Identify which cell holds the provided text, then report its (X, Y) central coordinate. 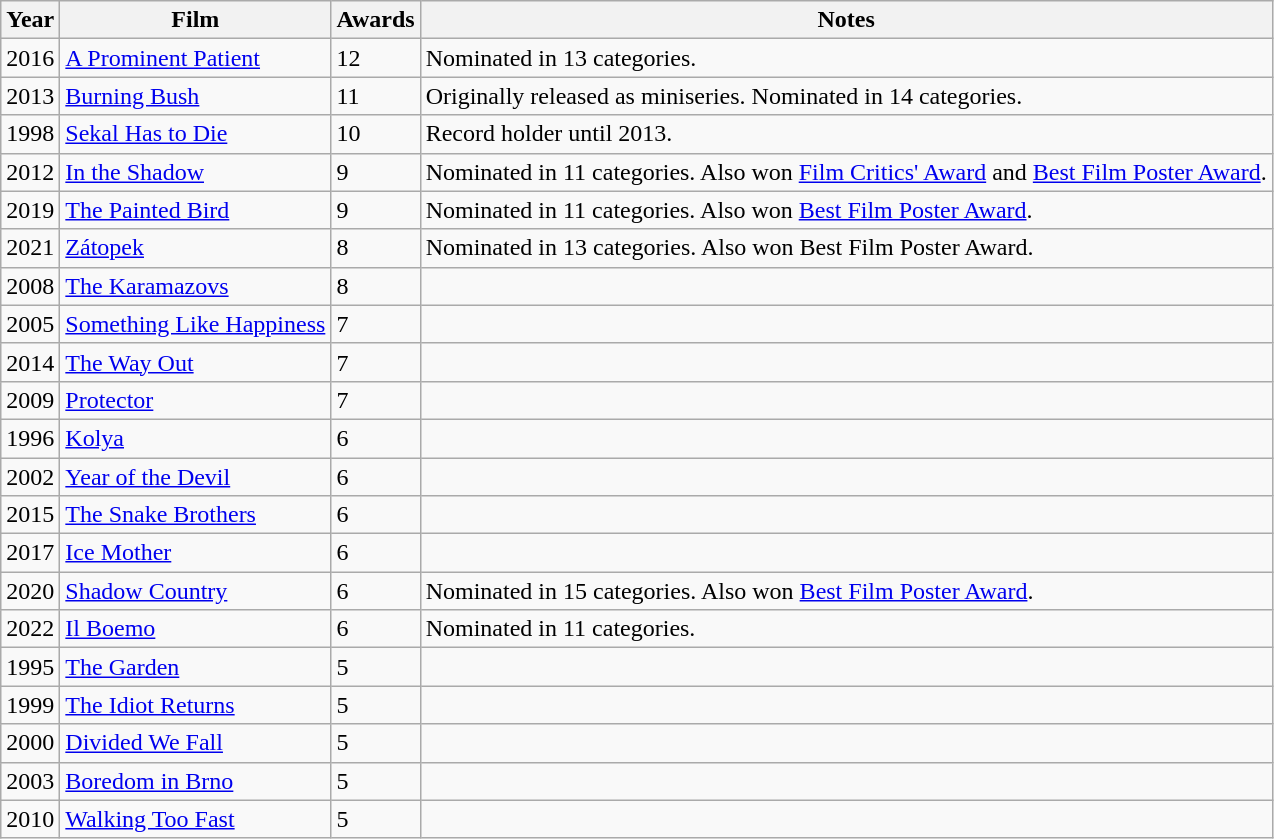
Kolya (196, 438)
Notes (846, 20)
Ice Mother (196, 553)
2009 (30, 400)
1998 (30, 134)
The Garden (196, 667)
2000 (30, 743)
Nominated in 11 categories. (846, 629)
Record holder until 2013. (846, 134)
2013 (30, 96)
2015 (30, 515)
11 (376, 96)
In the Shadow (196, 172)
The Snake Brothers (196, 515)
Shadow Country (196, 591)
2002 (30, 477)
1995 (30, 667)
2005 (30, 324)
2003 (30, 781)
2017 (30, 553)
Sekal Has to Die (196, 134)
1999 (30, 705)
Nominated in 11 categories. Also won Best Film Poster Award. (846, 210)
A Prominent Patient (196, 58)
Walking Too Fast (196, 819)
Originally released as miniseries. Nominated in 14 categories. (846, 96)
2012 (30, 172)
2008 (30, 286)
10 (376, 134)
Year (30, 20)
Nominated in 13 categories. Also won Best Film Poster Award. (846, 248)
1996 (30, 438)
2019 (30, 210)
Burning Bush (196, 96)
Il Boemo (196, 629)
Nominated in 15 categories. Also won Best Film Poster Award. (846, 591)
The Way Out (196, 362)
Boredom in Brno (196, 781)
Film (196, 20)
Zátopek (196, 248)
Something Like Happiness (196, 324)
The Karamazovs (196, 286)
2022 (30, 629)
Year of the Devil (196, 477)
Awards (376, 20)
2010 (30, 819)
2021 (30, 248)
Divided We Fall (196, 743)
2016 (30, 58)
Nominated in 11 categories. Also won Film Critics' Award and Best Film Poster Award. (846, 172)
Protector (196, 400)
The Painted Bird (196, 210)
2014 (30, 362)
2020 (30, 591)
The Idiot Returns (196, 705)
12 (376, 58)
Nominated in 13 categories. (846, 58)
